Detect which cell encompasses the target text, then output its (X, Y) center coordinate. 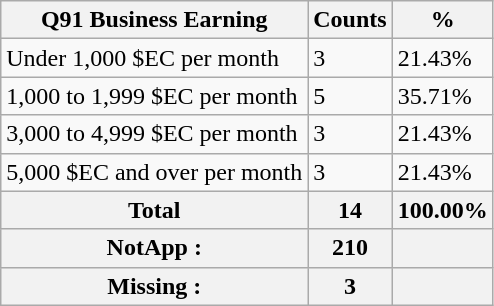
210 (350, 248)
% (442, 20)
Under 1,000 $EC per month (154, 58)
5,000 $EC and over per month (154, 172)
NotApp : (154, 248)
1,000 to 1,999 $EC per month (154, 96)
3,000 to 4,999 $EC per month (154, 134)
5 (350, 96)
Missing : (154, 286)
Counts (350, 20)
100.00% (442, 210)
Total (154, 210)
Q91 Business Earning (154, 20)
14 (350, 210)
35.71% (442, 96)
